Detect which cell encompasses the target text, then output its [X, Y] center coordinate. 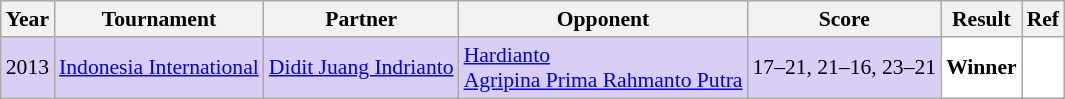
Result [982, 19]
Year [28, 19]
Tournament [159, 19]
Didit Juang Indrianto [362, 68]
Indonesia International [159, 68]
Opponent [604, 19]
Score [844, 19]
Partner [362, 19]
17–21, 21–16, 23–21 [844, 68]
Hardianto Agripina Prima Rahmanto Putra [604, 68]
2013 [28, 68]
Winner [982, 68]
Ref [1043, 19]
